Determine the (x, y) coordinate at the center of the cell enclosing the given text.  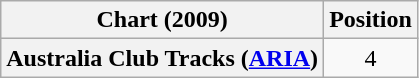
4 (371, 58)
Position (371, 20)
Chart (2009) (162, 20)
Australia Club Tracks (ARIA) (162, 58)
